From the cell containing the given text, extract its center point as [x, y] coordinate. 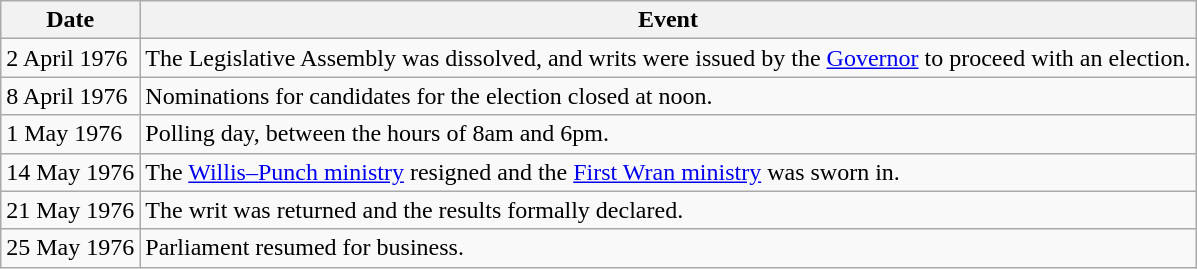
14 May 1976 [70, 172]
Parliament resumed for business. [668, 248]
The Willis–Punch ministry resigned and the First Wran ministry was sworn in. [668, 172]
25 May 1976 [70, 248]
21 May 1976 [70, 210]
2 April 1976 [70, 58]
Date [70, 20]
Nominations for candidates for the election closed at noon. [668, 96]
8 April 1976 [70, 96]
The writ was returned and the results formally declared. [668, 210]
The Legislative Assembly was dissolved, and writs were issued by the Governor to proceed with an election. [668, 58]
Event [668, 20]
Polling day, between the hours of 8am and 6pm. [668, 134]
1 May 1976 [70, 134]
